Output the (x, y) coordinate of the center of the cell containing the given text.  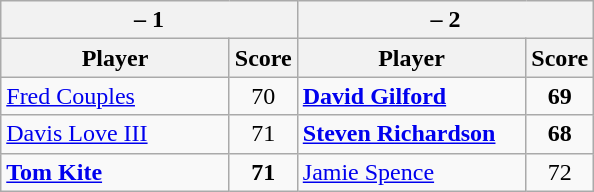
72 (560, 172)
Davis Love III (116, 134)
– 2 (446, 20)
Fred Couples (116, 96)
70 (263, 96)
– 1 (150, 20)
Steven Richardson (412, 134)
David Gilford (412, 96)
68 (560, 134)
Jamie Spence (412, 172)
Tom Kite (116, 172)
69 (560, 96)
